Identify which cell holds the provided text, then report its [X, Y] central coordinate. 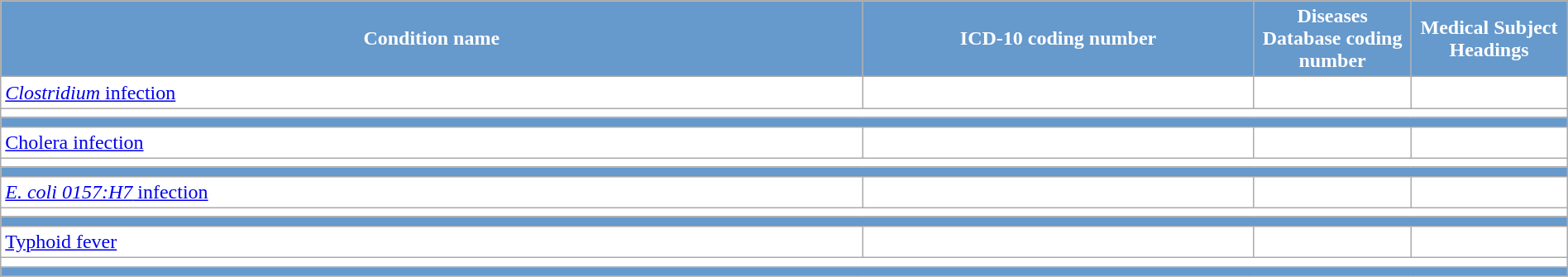
Medical Subject Headings [1489, 39]
Condition name [432, 39]
Typhoid fever [432, 241]
Cholera infection [432, 142]
Diseases Database coding number [1331, 39]
Clostridium infection [432, 93]
E. coli 0157:H7 infection [432, 192]
ICD-10 coding number [1059, 39]
